From the cell containing the given text, extract its center point as (X, Y) coordinate. 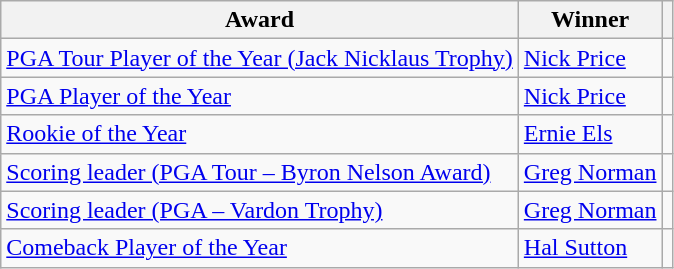
Comeback Player of the Year (260, 248)
Rookie of the Year (260, 134)
Award (260, 20)
Hal Sutton (590, 248)
PGA Player of the Year (260, 96)
PGA Tour Player of the Year (Jack Nicklaus Trophy) (260, 58)
Winner (590, 20)
Scoring leader (PGA – Vardon Trophy) (260, 210)
Scoring leader (PGA Tour – Byron Nelson Award) (260, 172)
Ernie Els (590, 134)
